Extract the (x, y) coordinate from the center of the cell holding the provided text.  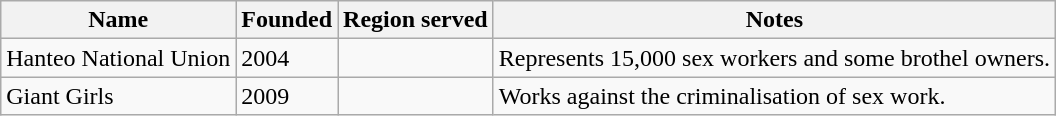
2004 (287, 58)
Region served (416, 20)
Name (118, 20)
Giant Girls (118, 96)
2009 (287, 96)
Notes (774, 20)
Works against the criminalisation of sex work. (774, 96)
Hanteo National Union (118, 58)
Founded (287, 20)
Represents 15,000 sex workers and some brothel owners. (774, 58)
